From the cell containing the given text, extract its center point as (x, y) coordinate. 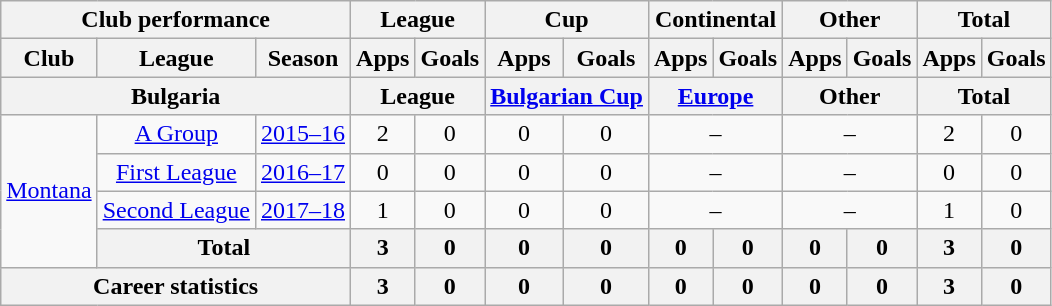
Second League (176, 210)
A Group (176, 134)
Club (49, 58)
2016–17 (302, 172)
Cup (567, 20)
2015–16 (302, 134)
Career statistics (176, 286)
2017–18 (302, 210)
Montana (49, 191)
First League (176, 172)
Club performance (176, 20)
Bulgarian Cup (567, 96)
Bulgaria (176, 96)
Season (302, 58)
Continental (715, 20)
Europe (715, 96)
